Provide the (x, y) coordinate of the cell's center where the given text is located.  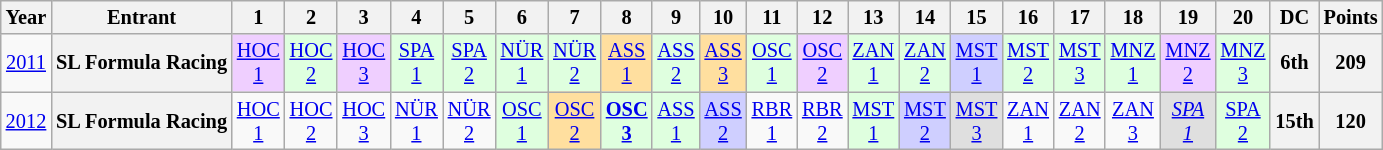
13 (874, 17)
8 (627, 17)
MNZ1 (1132, 63)
14 (925, 17)
10 (724, 17)
9 (676, 17)
2011 (26, 63)
Year (26, 17)
6th (1294, 63)
6 (522, 17)
Points (1351, 17)
15 (977, 17)
2 (312, 17)
1 (258, 17)
20 (1242, 17)
4 (416, 17)
Entrant (142, 17)
DC (1294, 17)
11 (772, 17)
3 (364, 17)
7 (574, 17)
12 (822, 17)
18 (1132, 17)
15th (1294, 121)
ZAN3 (1132, 121)
120 (1351, 121)
OSC3 (627, 121)
17 (1080, 17)
MNZ3 (1242, 63)
RBR1 (772, 121)
5 (470, 17)
19 (1188, 17)
ASS3 (724, 63)
2012 (26, 121)
209 (1351, 63)
RBR2 (822, 121)
MNZ2 (1188, 63)
16 (1028, 17)
